Detect which cell encompasses the target text, then output its (X, Y) center coordinate. 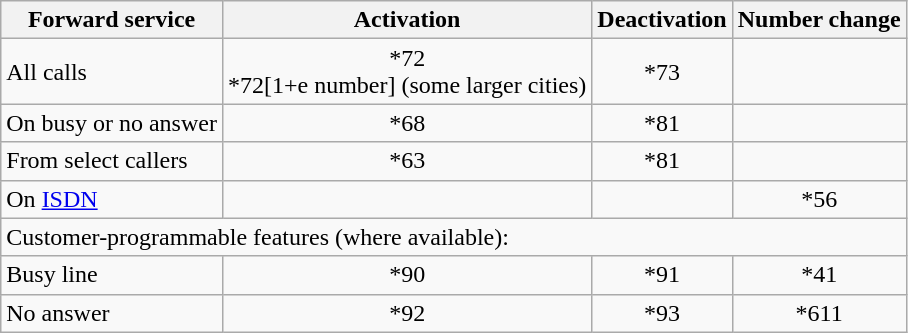
*93 (662, 313)
All calls (112, 72)
Busy line (112, 275)
*91 (662, 275)
*72*72[1+e number] (some larger cities) (406, 72)
No answer (112, 313)
Activation (406, 20)
*41 (819, 275)
On busy or no answer (112, 123)
*68 (406, 123)
*92 (406, 313)
Forward service (112, 20)
Deactivation (662, 20)
*73 (662, 72)
On ISDN (112, 199)
From select callers (112, 161)
*56 (819, 199)
*90 (406, 275)
*63 (406, 161)
*611 (819, 313)
Number change (819, 20)
Customer-programmable features (where available): (454, 237)
